Return (X, Y) of the center of cell containing provided text 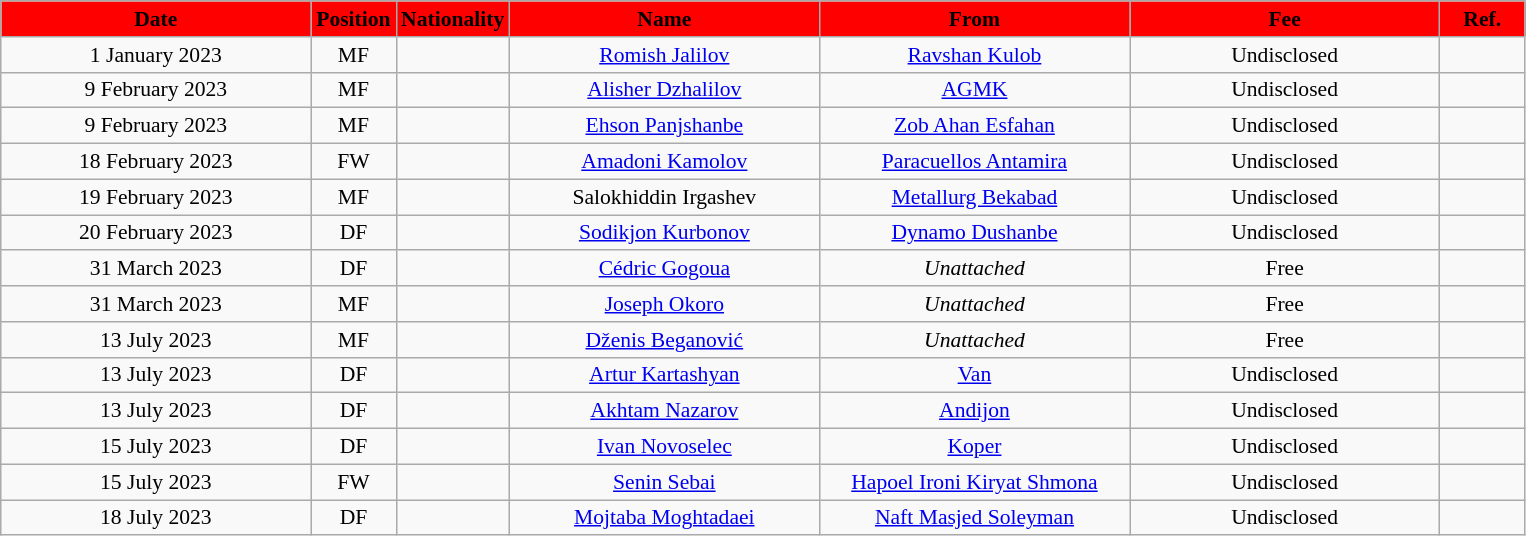
Alisher Dzhalilov (664, 90)
18 July 2023 (156, 518)
19 February 2023 (156, 197)
Ref. (1482, 19)
20 February 2023 (156, 233)
From (974, 19)
Artur Kartashyan (664, 375)
Andijon (974, 411)
Mojtaba Moghtadaei (664, 518)
AGMK (974, 90)
Amadoni Kamolov (664, 162)
Zob Ahan Esfahan (974, 126)
Hapoel Ironi Kiryat Shmona (974, 482)
Dženis Beganović (664, 340)
Romish Jalilov (664, 55)
Metallurg Bekabad (974, 197)
Cédric Gogoua (664, 269)
Koper (974, 447)
Senin Sebai (664, 482)
Naft Masjed Soleyman (974, 518)
Position (354, 19)
Paracuellos Antamira (974, 162)
Ivan Novoselec (664, 447)
Fee (1285, 19)
18 February 2023 (156, 162)
1 January 2023 (156, 55)
Joseph Okoro (664, 304)
Dynamo Dushanbe (974, 233)
Van (974, 375)
Nationality (452, 19)
Sodikjon Kurbonov (664, 233)
Date (156, 19)
Ravshan Kulob (974, 55)
Akhtam Nazarov (664, 411)
Name (664, 19)
Ehson Panjshanbe (664, 126)
Salokhiddin Irgashev (664, 197)
